Locate the cell with the specified text and output its (x, y) center coordinate. 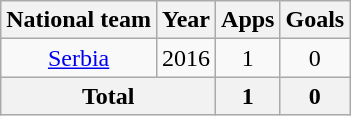
Goals (315, 20)
National team (79, 20)
Total (108, 96)
2016 (186, 58)
Apps (248, 20)
Serbia (79, 58)
Year (186, 20)
